Capture the cell that displays the provided text and extract its (X, Y) central coordinate. 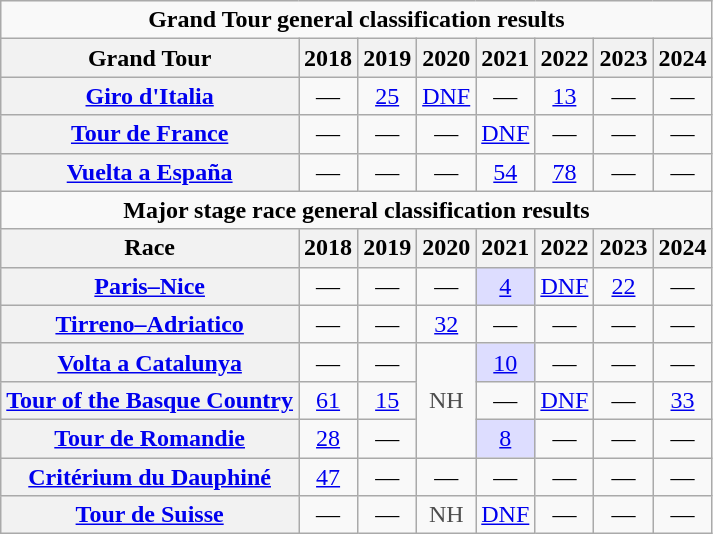
33 (682, 400)
61 (328, 400)
Major stage race general classification results (356, 210)
25 (388, 96)
28 (328, 438)
13 (564, 96)
32 (446, 324)
Tirreno–Adriatico (150, 324)
Tour de Suisse (150, 515)
Grand Tour (150, 58)
15 (388, 400)
Tour of the Basque Country (150, 400)
Tour de Romandie (150, 438)
Paris–Nice (150, 286)
Race (150, 248)
Volta a Catalunya (150, 362)
Critérium du Dauphiné (150, 477)
Tour de France (150, 134)
78 (564, 172)
8 (506, 438)
54 (506, 172)
Vuelta a España (150, 172)
4 (506, 286)
47 (328, 477)
Giro d'Italia (150, 96)
22 (624, 286)
10 (506, 362)
Grand Tour general classification results (356, 20)
